Search for the cell housing the specified text and yield its (X, Y) center coordinate. 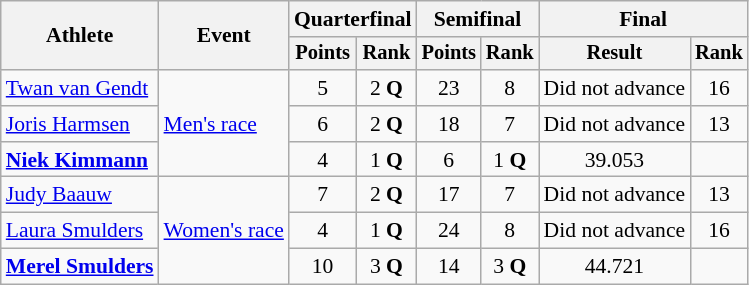
Result (615, 54)
24 (449, 231)
Event (224, 36)
39.053 (615, 160)
Semifinal (478, 19)
Athlete (80, 36)
Twan van Gendt (80, 88)
Final (644, 19)
14 (449, 267)
Quarterfinal (353, 19)
Judy Baauw (80, 195)
44.721 (615, 267)
23 (449, 88)
18 (449, 124)
Laura Smulders (80, 231)
17 (449, 195)
10 (322, 267)
Merel Smulders (80, 267)
Niek Kimmann (80, 160)
5 (322, 88)
Joris Harmsen (80, 124)
Men's race (224, 124)
Women's race (224, 230)
